Extract the [X, Y] coordinate from the center of the cell holding the provided text.  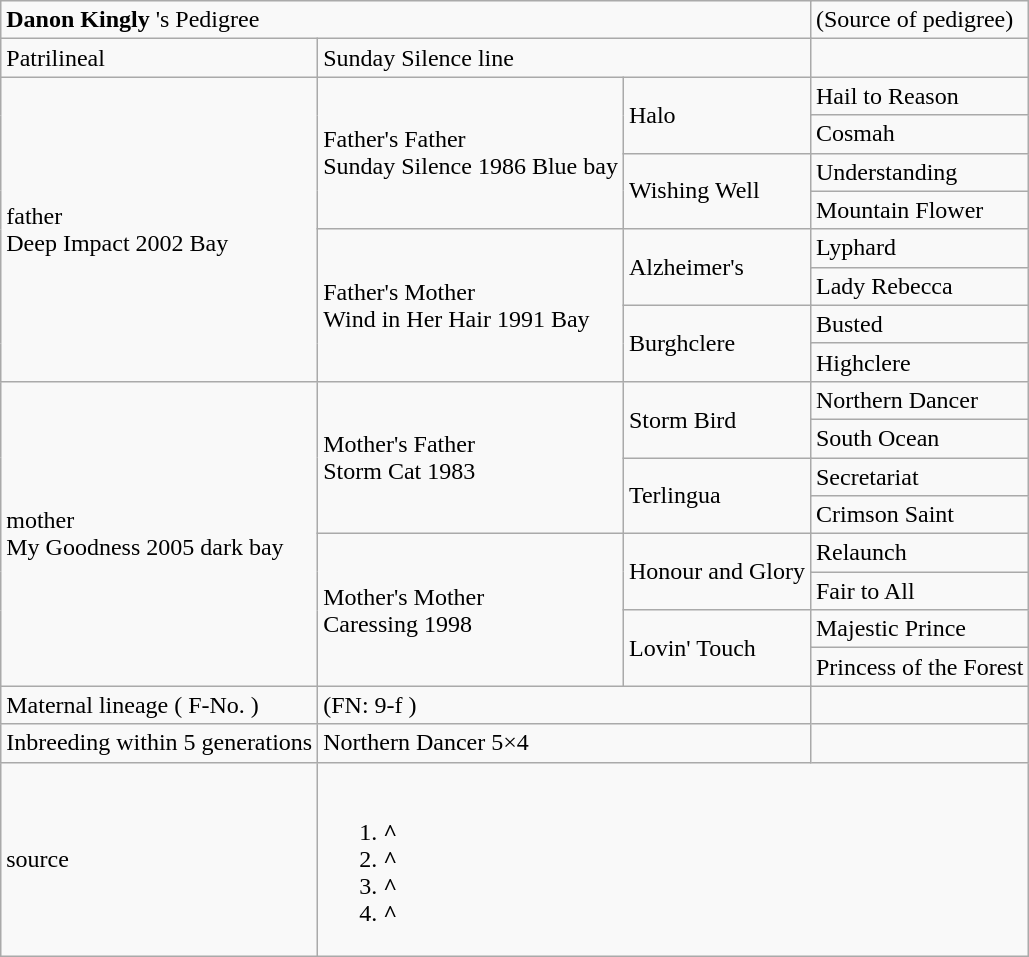
Secretariat [919, 477]
(Source of pedigree) [919, 20]
Sunday Silence line [564, 58]
South Ocean [919, 438]
Mountain Flower [919, 210]
Lady Rebecca [919, 286]
^^^^ [674, 859]
Busted [919, 324]
Honour and Glory [716, 572]
motherMy Goodness 2005 dark bay [160, 533]
Halo [716, 115]
Fair to All [919, 591]
Understanding [919, 172]
Patrilineal [160, 58]
Danon Kingly 's Pedigree [406, 20]
(FN: 9-f ) [564, 705]
Father's Father Sunday Silence 1986 Blue bay [471, 153]
Relaunch [919, 553]
Lyphard [919, 248]
Majestic Prince [919, 629]
source [160, 859]
Northern Dancer [919, 400]
fatherDeep Impact 2002 Bay [160, 229]
Cosmah [919, 134]
Lovin' Touch [716, 648]
Northern Dancer 5×4 [564, 743]
Father's Mother Wind in Her Hair 1991 Bay [471, 305]
Mother's FatherStorm Cat 1983 [471, 457]
Wishing Well [716, 191]
Burghclere [716, 343]
Alzheimer's [716, 267]
Inbreeding within 5 generations [160, 743]
Storm Bird [716, 419]
Crimson Saint [919, 515]
Hail to Reason [919, 96]
Terlingua [716, 496]
Princess of the Forest [919, 667]
Maternal lineage ( F-No. ) [160, 705]
Highclere [919, 362]
Mother's MotherCaressing 1998 [471, 610]
